Capture the cell that displays the provided text and extract its [x, y] central coordinate. 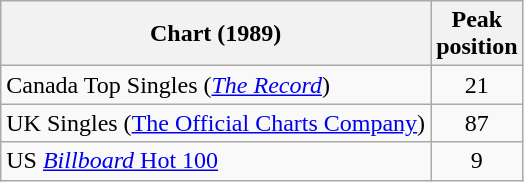
21 [477, 85]
Peakposition [477, 34]
87 [477, 123]
US Billboard Hot 100 [216, 161]
Canada Top Singles (The Record) [216, 85]
Chart (1989) [216, 34]
9 [477, 161]
UK Singles (The Official Charts Company) [216, 123]
